Return [X, Y] of the center of cell containing provided text 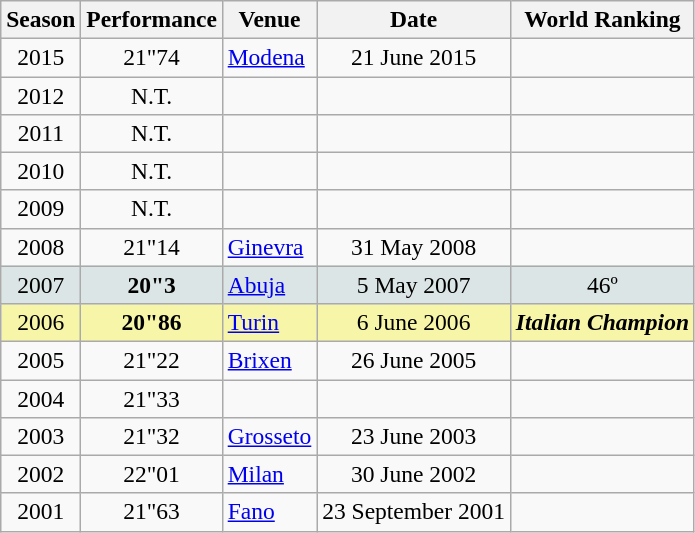
21 June 2015 [414, 57]
Ginevra [269, 247]
Abuja [269, 285]
World Ranking [602, 19]
2006 [41, 322]
2003 [41, 436]
Brixen [269, 360]
Modena [269, 57]
21"22 [152, 360]
Turin [269, 322]
Venue [269, 19]
5 May 2007 [414, 285]
23 June 2003 [414, 436]
Grosseto [269, 436]
20"3 [152, 285]
2010 [41, 171]
Season [41, 19]
21"33 [152, 398]
2011 [41, 133]
Date [414, 19]
20"86 [152, 322]
23 September 2001 [414, 512]
21"14 [152, 247]
31 May 2008 [414, 247]
2012 [41, 95]
2008 [41, 247]
2002 [41, 474]
2007 [41, 285]
Fano [269, 512]
21"63 [152, 512]
Italian Champion [602, 322]
Performance [152, 19]
2004 [41, 398]
26 June 2005 [414, 360]
30 June 2002 [414, 474]
2005 [41, 360]
2001 [41, 512]
Milan [269, 474]
22"01 [152, 474]
46º [602, 285]
6 June 2006 [414, 322]
2009 [41, 209]
2015 [41, 57]
21"32 [152, 436]
21"74 [152, 57]
